Return [x, y] of the center of cell containing provided text 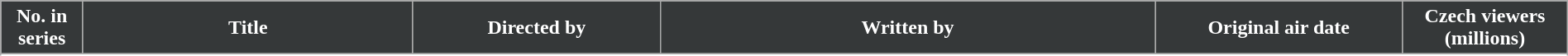
No. inseries [42, 28]
Written by [907, 28]
Title [248, 28]
Directed by [536, 28]
Czech viewers(millions) [1485, 28]
Original air date [1279, 28]
